Pinpoint the cell where the given text exists, returning its (x, y) midpoint coordinate. 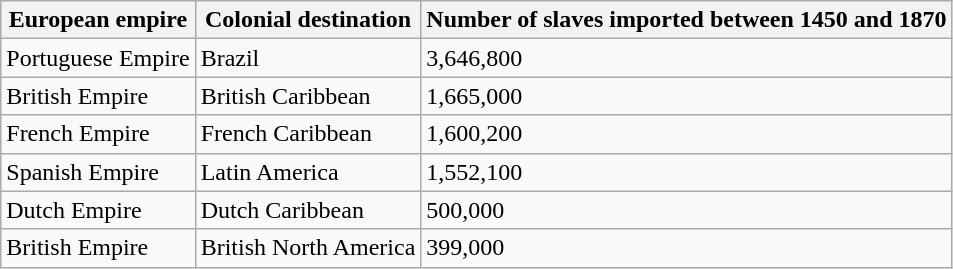
Dutch Empire (98, 210)
British Caribbean (308, 96)
French Empire (98, 134)
500,000 (686, 210)
Brazil (308, 58)
Number of slaves imported between 1450 and 1870 (686, 20)
European empire (98, 20)
1,552,100 (686, 172)
1,665,000 (686, 96)
3,646,800 (686, 58)
399,000 (686, 248)
Portuguese Empire (98, 58)
French Caribbean (308, 134)
British North America (308, 248)
1,600,200 (686, 134)
Colonial destination (308, 20)
Dutch Caribbean (308, 210)
Spanish Empire (98, 172)
Latin America (308, 172)
